Find where the given text appears and provide that cell's center as [X, Y] coordinate. 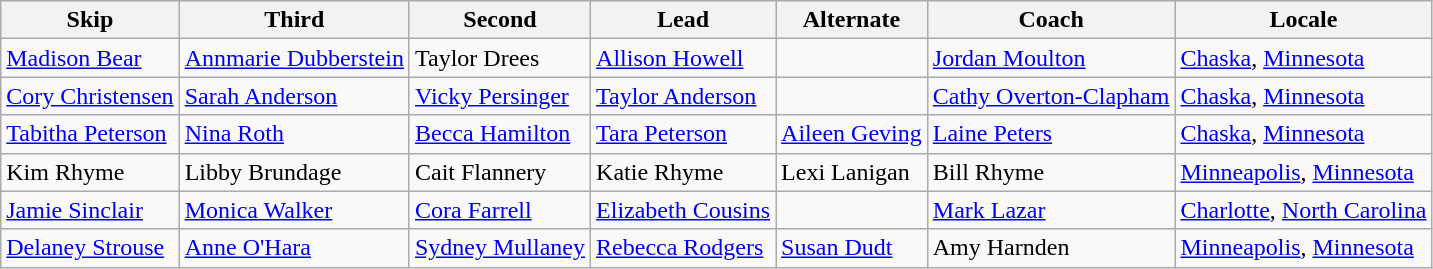
Monica Walker [294, 210]
Sarah Anderson [294, 96]
Second [500, 20]
Vicky Persinger [500, 96]
Taylor Drees [500, 58]
Rebecca Rodgers [684, 248]
Jamie Sinclair [90, 210]
Taylor Anderson [684, 96]
Coach [1051, 20]
Sydney Mullaney [500, 248]
Laine Peters [1051, 134]
Becca Hamilton [500, 134]
Aileen Geving [852, 134]
Lexi Lanigan [852, 172]
Susan Dudt [852, 248]
Libby Brundage [294, 172]
Tara Peterson [684, 134]
Tabitha Peterson [90, 134]
Cory Christensen [90, 96]
Skip [90, 20]
Mark Lazar [1051, 210]
Cathy Overton-Clapham [1051, 96]
Third [294, 20]
Locale [1304, 20]
Cait Flannery [500, 172]
Elizabeth Cousins [684, 210]
Allison Howell [684, 58]
Kim Rhyme [90, 172]
Delaney Strouse [90, 248]
Cora Farrell [500, 210]
Bill Rhyme [1051, 172]
Madison Bear [90, 58]
Charlotte, North Carolina [1304, 210]
Alternate [852, 20]
Katie Rhyme [684, 172]
Anne O'Hara [294, 248]
Amy Harnden [1051, 248]
Jordan Moulton [1051, 58]
Nina Roth [294, 134]
Annmarie Dubberstein [294, 58]
Lead [684, 20]
